Return (x, y) of the center of cell containing provided text 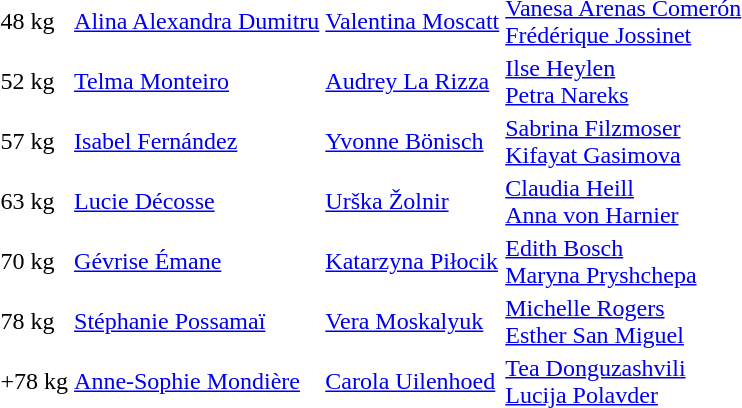
Audrey La Rizza (412, 82)
Isabel Fernández (197, 142)
Yvonne Bönisch (412, 142)
Katarzyna Piłocik (412, 262)
Urška Žolnir (412, 202)
Telma Monteiro (197, 82)
Vera Moskalyuk (412, 322)
Gévrise Émane (197, 262)
Lucie Décosse (197, 202)
Stéphanie Possamaï (197, 322)
